Search for the cell housing the specified text and yield its [x, y] center coordinate. 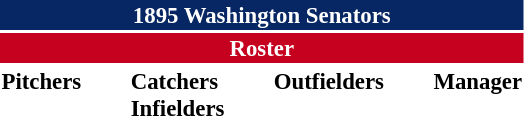
Roster [262, 48]
1895 Washington Senators [262, 15]
